Search for the cell housing the specified text and yield its [x, y] center coordinate. 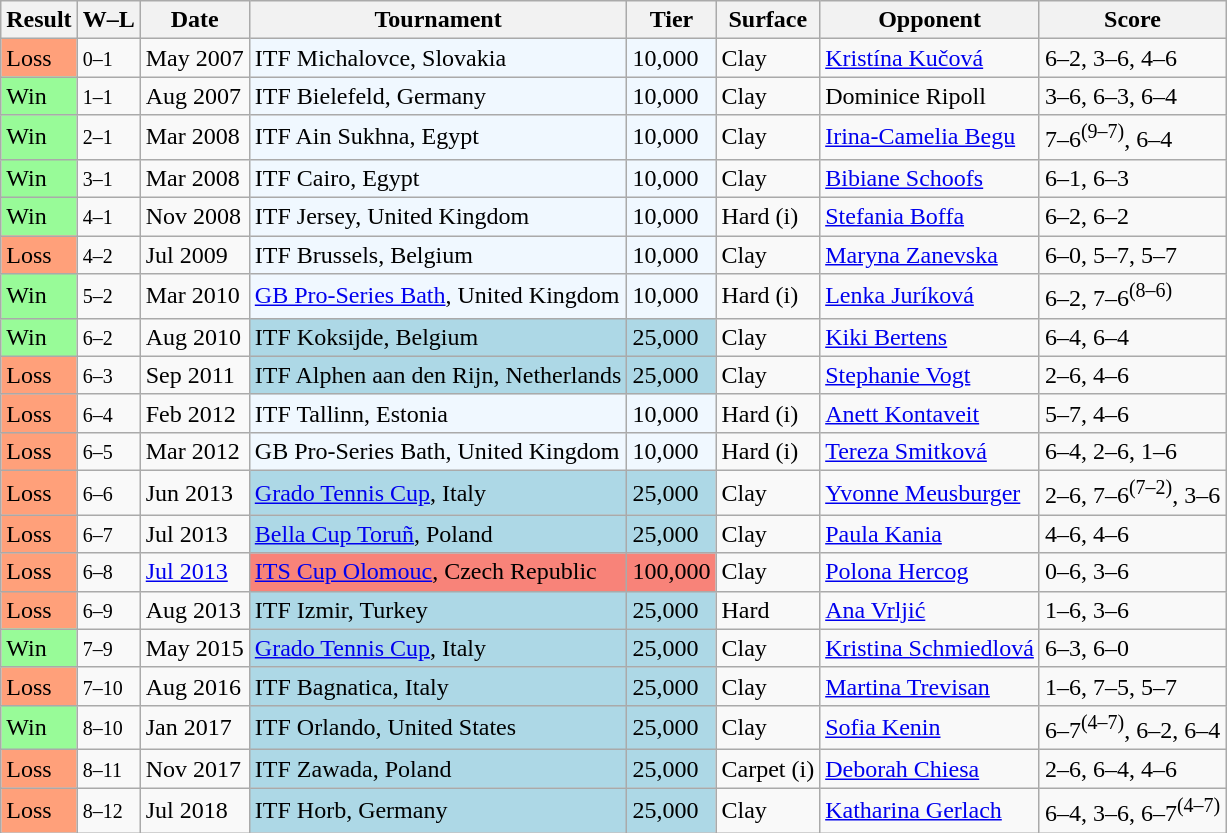
Katharina Gerlach [930, 810]
Date [194, 20]
Mar 2010 [194, 296]
6–2, 6–2 [1132, 217]
Anett Kontaveit [930, 413]
ITF Michalovce, Slovakia [438, 58]
0–6, 3–6 [1132, 572]
ITF Orlando, United States [438, 728]
100,000 [672, 572]
ITF Ain Sukhna, Egypt [438, 138]
Maryna Zanevska [930, 255]
Opponent [930, 20]
ITF Bagnatica, Italy [438, 686]
Jan 2017 [194, 728]
6–4, 6–4 [1132, 337]
6–4, 3–6, 6–7(4–7) [1132, 810]
Ana Vrljić [930, 610]
6–1, 6–3 [1132, 178]
6–5 [108, 451]
Aug 2013 [194, 610]
6–4 [108, 413]
Jul 2018 [194, 810]
6–2 [108, 337]
Polona Hercog [930, 572]
Irina-Camelia Begu [930, 138]
4–6, 4–6 [1132, 534]
ITF Alphen aan den Rijn, Netherlands [438, 375]
ITF Bielefeld, Germany [438, 96]
Martina Trevisan [930, 686]
Lenka Juríková [930, 296]
6–2, 3–6, 4–6 [1132, 58]
6–7 [108, 534]
1–1 [108, 96]
Result [39, 20]
ITF Izmir, Turkey [438, 610]
6–2, 7–6(8–6) [1132, 296]
6–3, 6–0 [1132, 648]
Deborah Chiesa [930, 769]
6–6 [108, 492]
7–6(9–7), 6–4 [1132, 138]
6–4, 2–6, 1–6 [1132, 451]
ITF Zawada, Poland [438, 769]
ITS Cup Olomouc, Czech Republic [438, 572]
May 2015 [194, 648]
Stefania Boffa [930, 217]
W–L [108, 20]
2–6, 7–6(7–2), 3–6 [1132, 492]
Sep 2011 [194, 375]
Stephanie Vogt [930, 375]
Hard [768, 610]
6–7(4–7), 6–2, 6–4 [1132, 728]
ITF Tallinn, Estonia [438, 413]
Tereza Smitková [930, 451]
1–6, 7–5, 5–7 [1132, 686]
7–9 [108, 648]
Bella Cup Toruñ, Poland [438, 534]
8–11 [108, 769]
Mar 2012 [194, 451]
3–1 [108, 178]
Aug 2016 [194, 686]
2–6, 4–6 [1132, 375]
5–7, 4–6 [1132, 413]
Kristina Schmiedlová [930, 648]
Nov 2008 [194, 217]
ITF Horb, Germany [438, 810]
Carpet (i) [768, 769]
Sofia Kenin [930, 728]
Tournament [438, 20]
6–0, 5–7, 5–7 [1132, 255]
ITF Jersey, United Kingdom [438, 217]
0–1 [108, 58]
Aug 2010 [194, 337]
Jun 2013 [194, 492]
4–2 [108, 255]
6–3 [108, 375]
4–1 [108, 217]
Score [1132, 20]
Nov 2017 [194, 769]
Paula Kania [930, 534]
Kiki Bertens [930, 337]
ITF Koksijde, Belgium [438, 337]
ITF Brussels, Belgium [438, 255]
8–10 [108, 728]
6–9 [108, 610]
May 2007 [194, 58]
3–6, 6–3, 6–4 [1132, 96]
Kristína Kučová [930, 58]
Bibiane Schoofs [930, 178]
1–6, 3–6 [1132, 610]
Feb 2012 [194, 413]
Tier [672, 20]
6–8 [108, 572]
8–12 [108, 810]
ITF Cairo, Egypt [438, 178]
Surface [768, 20]
Aug 2007 [194, 96]
7–10 [108, 686]
5–2 [108, 296]
Dominice Ripoll [930, 96]
2–1 [108, 138]
Yvonne Meusburger [930, 492]
Jul 2009 [194, 255]
2–6, 6–4, 4–6 [1132, 769]
